Extract the [X, Y] coordinate from the center of the cell holding the provided text.  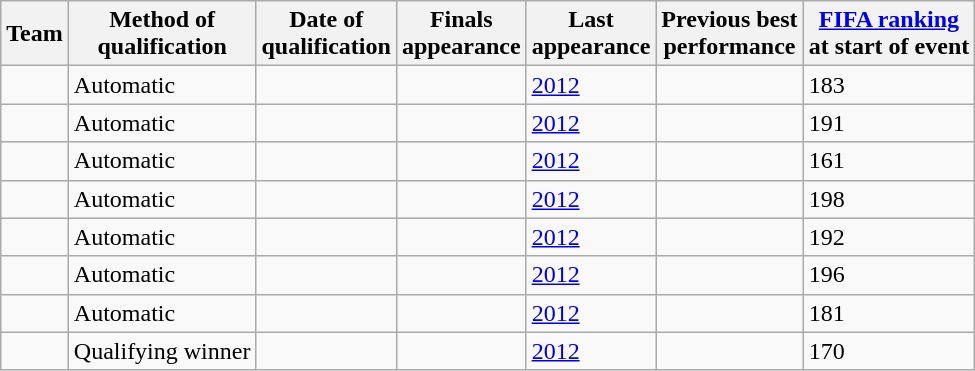
Previous bestperformance [730, 34]
FIFA rankingat start of event [889, 34]
183 [889, 85]
192 [889, 237]
196 [889, 275]
161 [889, 161]
198 [889, 199]
Team [35, 34]
Finalsappearance [461, 34]
170 [889, 351]
Qualifying winner [162, 351]
Method ofqualification [162, 34]
Lastappearance [591, 34]
Date ofqualification [326, 34]
191 [889, 123]
181 [889, 313]
